Extract the (x, y) coordinate from the center of the cell holding the provided text.  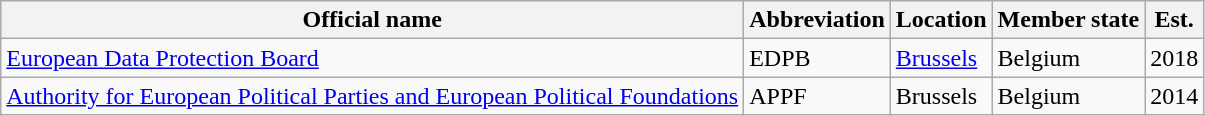
APPF (818, 96)
Member state (1068, 20)
European Data Protection Board (372, 58)
EDPB (818, 58)
2014 (1174, 96)
Location (941, 20)
Official name (372, 20)
Abbreviation (818, 20)
2018 (1174, 58)
Authority for European Political Parties and European Political Foundations (372, 96)
Est. (1174, 20)
